Scan for the cell matching the given text and deliver its (x, y) coordinate at center. 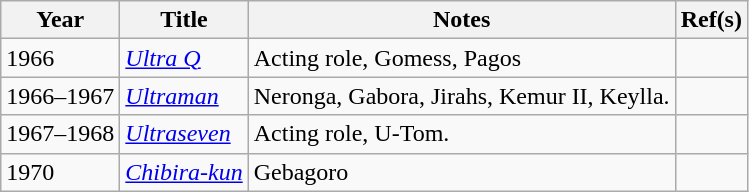
Ref(s) (711, 20)
1966–1967 (60, 96)
Ultraman (184, 96)
1970 (60, 172)
Chibira-kun (184, 172)
Acting role, Gomess, Pagos (462, 58)
Gebagoro (462, 172)
Acting role, U-Tom. (462, 134)
Notes (462, 20)
Ultraseven (184, 134)
Ultra Q (184, 58)
Neronga, Gabora, Jirahs, Kemur II, Keylla. (462, 96)
Year (60, 20)
1967–1968 (60, 134)
1966 (60, 58)
Title (184, 20)
